Provide the [X, Y] coordinate of the cell's center where the given text is located.  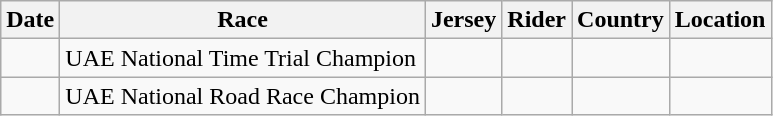
Date [30, 20]
UAE National Road Race Champion [243, 96]
Rider [537, 20]
Country [621, 20]
Jersey [463, 20]
Location [720, 20]
Race [243, 20]
UAE National Time Trial Champion [243, 58]
